Extract the (X, Y) coordinate from the center of the cell holding the provided text.  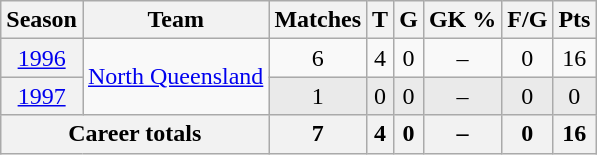
North Queensland (175, 77)
F/G (528, 20)
6 (318, 58)
T (380, 20)
GK % (462, 20)
Matches (318, 20)
1997 (42, 96)
7 (318, 134)
Team (175, 20)
1 (318, 96)
Season (42, 20)
Pts (574, 20)
1996 (42, 58)
Career totals (135, 134)
G (409, 20)
